Return the [X, Y] coordinate for the center point of the cell that contains the specified text.  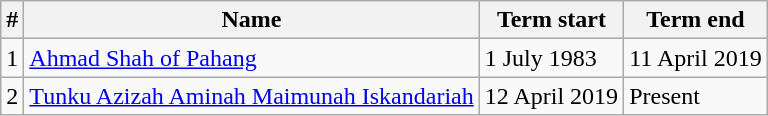
Tunku Azizah Aminah Maimunah Iskandariah [252, 96]
Name [252, 20]
1 [12, 58]
12 April 2019 [551, 96]
2 [12, 96]
Present [696, 96]
1 July 1983 [551, 58]
# [12, 20]
Term start [551, 20]
Ahmad Shah of Pahang [252, 58]
11 April 2019 [696, 58]
Term end [696, 20]
